Locate the cell with the specified text and output its [X, Y] center coordinate. 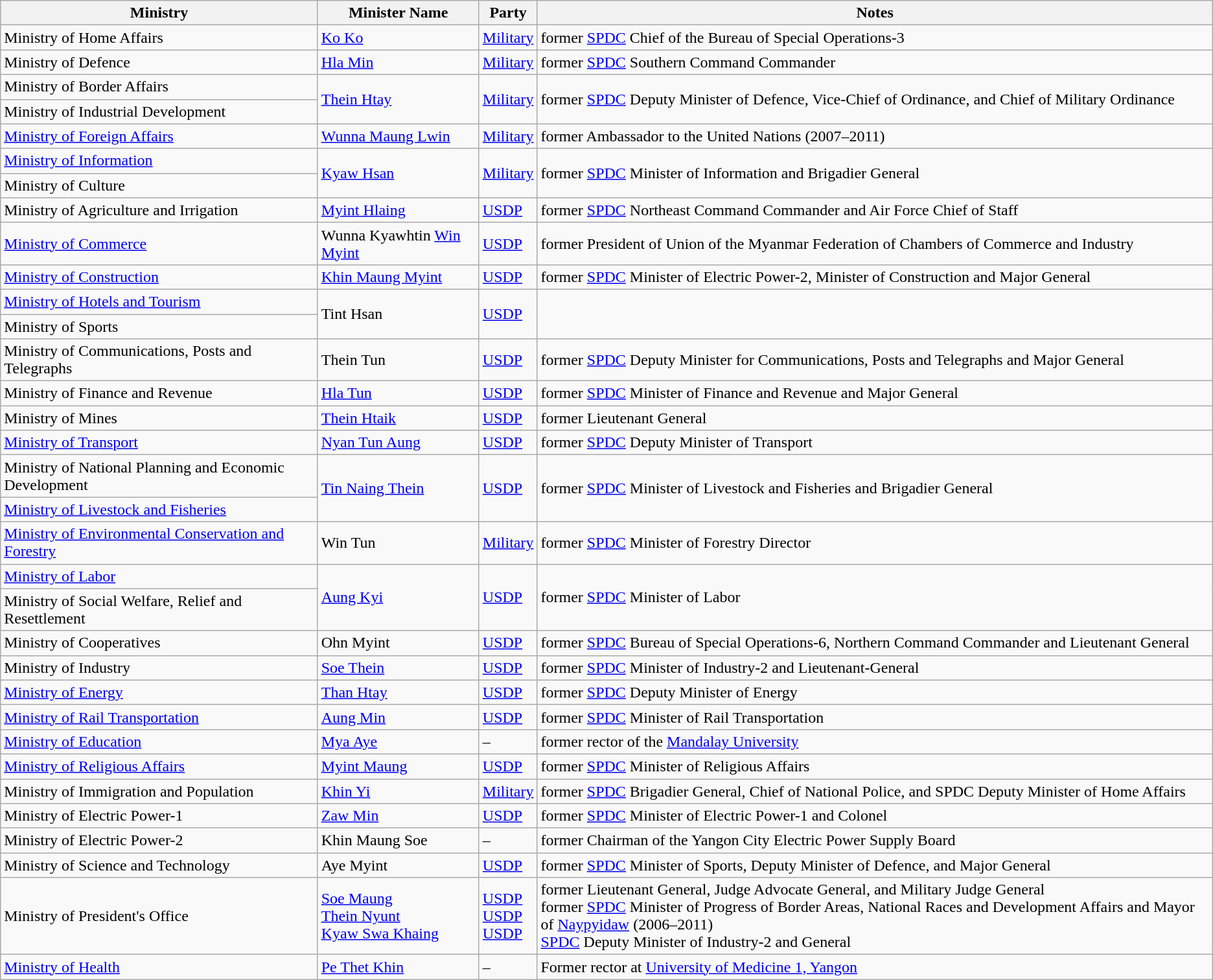
Ministry of Environmental Conservation and Forestry [159, 543]
Khin Maung Soe [398, 841]
Ministry of Energy [159, 692]
Zaw Min [398, 816]
Aung Kyi [398, 598]
Ministry [159, 13]
Ministry of Religious Affairs [159, 766]
Former rector at University of Medicine 1, Yangon [875, 967]
former SPDC Minister of Sports, Deputy Minister of Defence, and Major General [875, 865]
Ministry of Construction [159, 277]
Ministry of Industrial Development [159, 111]
Ministry of Sports [159, 326]
former SPDC Southern Command Commander [875, 62]
former SPDC Minister of Finance and Revenue and Major General [875, 393]
Ministry of Science and Technology [159, 865]
former Chairman of the Yangon City Electric Power Supply Board [875, 841]
Ministry of Electric Power-2 [159, 841]
former SPDC Deputy Minister for Communications, Posts and Telegraphs and Major General [875, 360]
Ministry of Home Affairs [159, 38]
Kyaw Hsan [398, 173]
Win Tun [398, 543]
former SPDC Deputy Minister of Energy [875, 692]
Ministry of Finance and Revenue [159, 393]
former SPDC Minister of Forestry Director [875, 543]
Party [508, 13]
Myint Maung [398, 766]
Nyan Tun Aung [398, 443]
Notes [875, 13]
former rector of the Mandalay University [875, 741]
former SPDC Brigadier General, Chief of National Police, and SPDC Deputy Minister of Home Affairs [875, 791]
Ministry of Communications, Posts and Telegraphs [159, 360]
Ministry of National Planning and Economic Development [159, 476]
former SPDC Bureau of Special Operations-6, Northern Command Commander and Lieutenant General [875, 643]
Thein Tun [398, 360]
former SPDC Minister of Electric Power-2, Minister of Construction and Major General [875, 277]
Tin Naing Thein [398, 489]
Khin Maung Myint [398, 277]
Wunna Maung Lwin [398, 136]
former SPDC Chief of the Bureau of Special Operations-3 [875, 38]
Ministry of Border Affairs [159, 87]
former SPDC Deputy Minister of Transport [875, 443]
former SPDC Minister of Electric Power-1 and Colonel [875, 816]
Ministry of Electric Power-1 [159, 816]
Than Htay [398, 692]
Khin Yi [398, 791]
Ministry of Industry [159, 668]
Ministry of Livestock and Fisheries [159, 509]
former SPDC Minister of Industry-2 and Lieutenant-General [875, 668]
Wunna Kyawhtin Win Myint [398, 244]
Tint Hsan [398, 314]
Hla Tun [398, 393]
Ministry of Social Welfare, Relief and Resettlement [159, 609]
Thein Htay [398, 99]
Ministry of Commerce [159, 244]
Ministry of Foreign Affairs [159, 136]
Soe Thein [398, 668]
former SPDC Deputy Minister of Defence, Vice-Chief of Ordinance, and Chief of Military Ordinance [875, 99]
former Lieutenant General [875, 418]
Minister Name [398, 13]
Ministry of Culture [159, 185]
Mya Aye [398, 741]
Hla Min [398, 62]
Ministry of Rail Transportation [159, 717]
former SPDC Minister of Information and Brigadier General [875, 173]
Ohn Myint [398, 643]
former SPDC Northeast Command Commander and Air Force Chief of Staff [875, 210]
Myint Hlaing [398, 210]
Ministry of Cooperatives [159, 643]
Ministry of Immigration and Population [159, 791]
former Ambassador to the United Nations (2007–2011) [875, 136]
Ministry of Information [159, 161]
Ministry of Health [159, 967]
former SPDC Minister of Labor [875, 598]
Ministry of President's Office [159, 916]
Ministry of Agriculture and Irrigation [159, 210]
Thein Htaik [398, 418]
Ministry of Mines [159, 418]
Aye Myint [398, 865]
former President of Union of the Myanmar Federation of Chambers of Commerce and Industry [875, 244]
Ministry of Education [159, 741]
Soe MaungThein NyuntKyaw Swa Khaing [398, 916]
Ministry of Transport [159, 443]
Ministry of Labor [159, 576]
former SPDC Minister of Livestock and Fisheries and Brigadier General [875, 489]
USDPUSDPUSDP [508, 916]
Ministry of Defence [159, 62]
Pe Thet Khin [398, 967]
Ko Ko [398, 38]
Aung Min [398, 717]
Ministry of Hotels and Tourism [159, 301]
former SPDC Minister of Rail Transportation [875, 717]
former SPDC Minister of Religious Affairs [875, 766]
